Return the [X, Y] coordinate for the center point of the cell that contains the specified text.  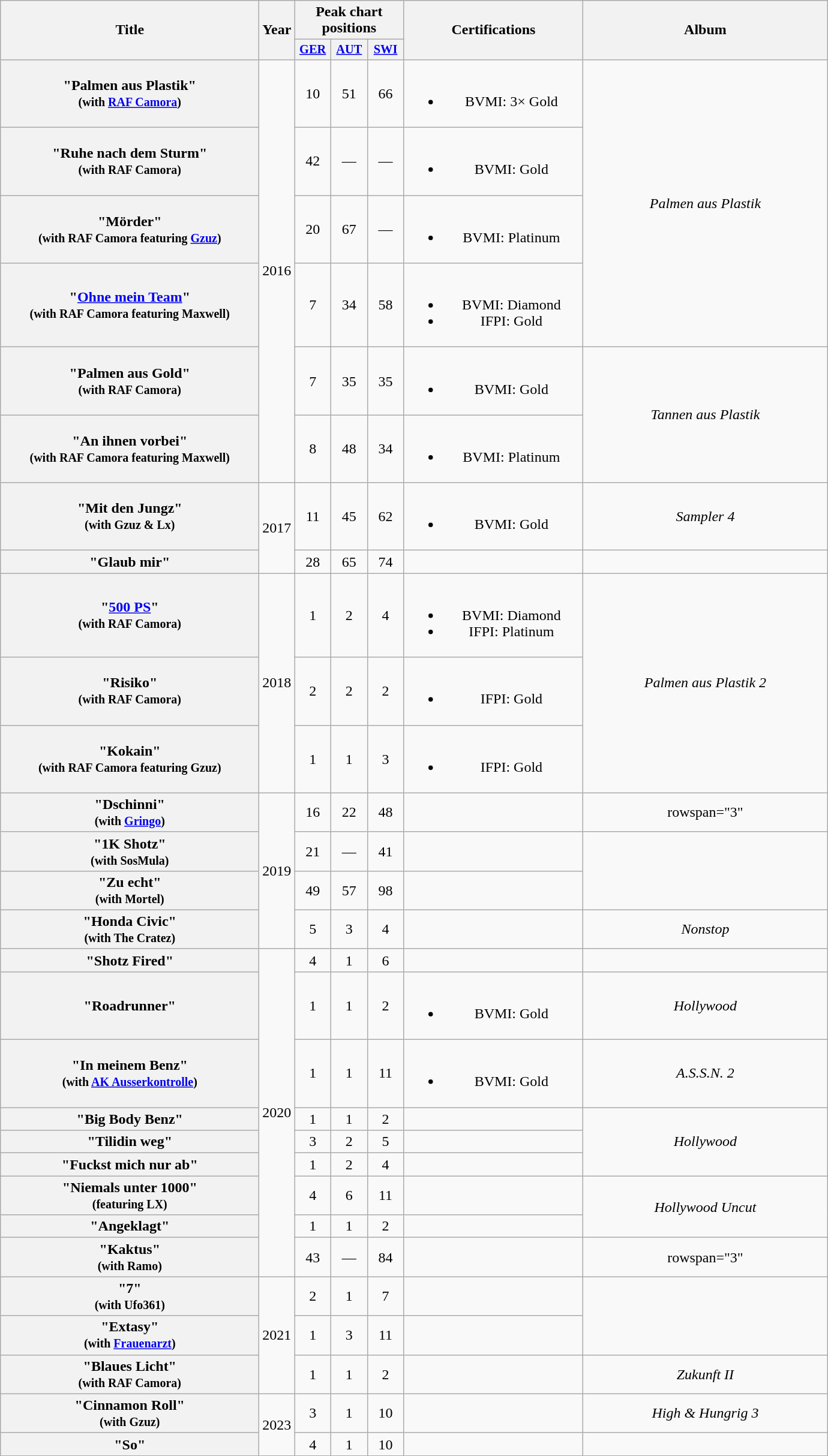
74 [385, 562]
"Blaues Licht"(with RAF Camora) [130, 1374]
20 [313, 229]
65 [349, 562]
"Zu echt"(with Mortel) [130, 890]
"Shotz Fired" [130, 960]
2023 [277, 1425]
"Dschinni"(with Gringo) [130, 812]
"Risiko"(with RAF Camora) [130, 691]
"Kokain"(with RAF Camora featuring Gzuz) [130, 759]
"Honda Civic"(with The Cratez) [130, 929]
"Tilidin weg" [130, 1142]
GER [313, 50]
2020 [277, 1113]
"Angeklagt" [130, 1226]
16 [313, 812]
2021 [277, 1335]
"Ruhe nach dem Sturm"(with RAF Camora) [130, 162]
"Ohne mein Team"(with RAF Camora featuring Maxwell) [130, 305]
49 [313, 890]
Zukunft II [706, 1374]
45 [349, 517]
Hollywood Uncut [706, 1207]
"In meinem Benz"(with AK Ausserkontrolle) [130, 1073]
"Mörder"(with RAF Camora featuring Gzuz) [130, 229]
28 [313, 562]
Year [277, 30]
43 [313, 1257]
Title [130, 30]
Nonstop [706, 929]
51 [349, 94]
42 [313, 162]
41 [385, 852]
"Big Body Benz" [130, 1119]
58 [385, 305]
A.S.S.N. 2 [706, 1073]
62 [385, 517]
98 [385, 890]
Tannen aus Plastik [706, 415]
"Mit den Jungz"(with Gzuz & Lx) [130, 517]
AUT [349, 50]
Peak chart positions [349, 20]
"So" [130, 1444]
"An ihnen vorbei"(with RAF Camora featuring Maxwell) [130, 449]
"Palmen aus Gold"(with RAF Camora) [130, 381]
BVMI: 3× Gold [493, 94]
"7"(with Ufo361) [130, 1296]
"Fuckst mich nur ab" [130, 1165]
66 [385, 94]
BVMI: DiamondIFPI: Platinum [493, 615]
"Palmen aus Plastik"(with RAF Camora) [130, 94]
Album [706, 30]
"500 PS"(with RAF Camora) [130, 615]
SWI [385, 50]
"Glaub mir" [130, 562]
67 [349, 229]
"Cinnamon Roll"(with Gzuz) [130, 1413]
"Kaktus"(with Ramo) [130, 1257]
57 [349, 890]
High & Hungrig 3 [706, 1413]
Sampler 4 [706, 517]
Palmen aus Plastik 2 [706, 683]
8 [313, 449]
"Extasy"(with Frauenarzt) [130, 1335]
"Roadrunner" [130, 1005]
Palmen aus Plastik [706, 203]
21 [313, 852]
84 [385, 1257]
2019 [277, 871]
22 [349, 812]
2017 [277, 528]
BVMI: DiamondIFPI: Gold [493, 305]
"Niemals unter 1000"(featuring LX) [130, 1196]
Certifications [493, 30]
2018 [277, 683]
"1K Shotz"(with SosMula) [130, 852]
2016 [277, 271]
